Return the (x, y) coordinate for the center point of the cell that contains the specified text.  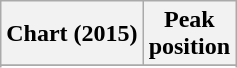
Chart (2015) (72, 34)
Peakposition (189, 34)
